From the cell containing the given text, extract its center point as [x, y] coordinate. 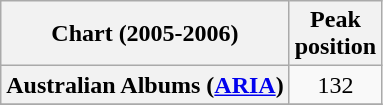
Chart (2005-2006) [145, 34]
Peakposition [335, 34]
132 [335, 85]
Australian Albums (ARIA) [145, 85]
